Output the (X, Y) coordinate of the center of the cell containing the given text.  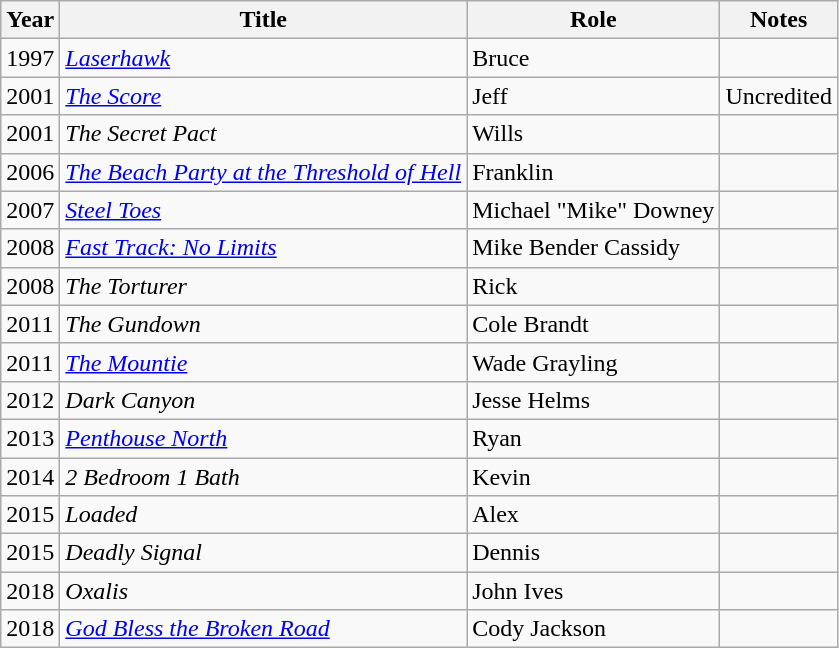
God Bless the Broken Road (264, 629)
Dark Canyon (264, 400)
Jesse Helms (594, 400)
Rick (594, 286)
Fast Track: No Limits (264, 248)
Oxalis (264, 591)
Kevin (594, 477)
2 Bedroom 1 Bath (264, 477)
Year (30, 20)
2013 (30, 438)
The Gundown (264, 324)
Mike Bender Cassidy (594, 248)
The Torturer (264, 286)
2007 (30, 210)
Wade Grayling (594, 362)
Wills (594, 134)
The Mountie (264, 362)
Cole Brandt (594, 324)
2012 (30, 400)
The Score (264, 96)
Franklin (594, 172)
The Secret Pact (264, 134)
John Ives (594, 591)
Ryan (594, 438)
Bruce (594, 58)
Jeff (594, 96)
Alex (594, 515)
2014 (30, 477)
The Beach Party at the Threshold of Hell (264, 172)
2006 (30, 172)
Laserhawk (264, 58)
Loaded (264, 515)
Dennis (594, 553)
Title (264, 20)
Steel Toes (264, 210)
Deadly Signal (264, 553)
Notes (779, 20)
Uncredited (779, 96)
Penthouse North (264, 438)
Role (594, 20)
Cody Jackson (594, 629)
Michael "Mike" Downey (594, 210)
1997 (30, 58)
